For the text-containing cell, return its midpoint in [X, Y] coordinate format. 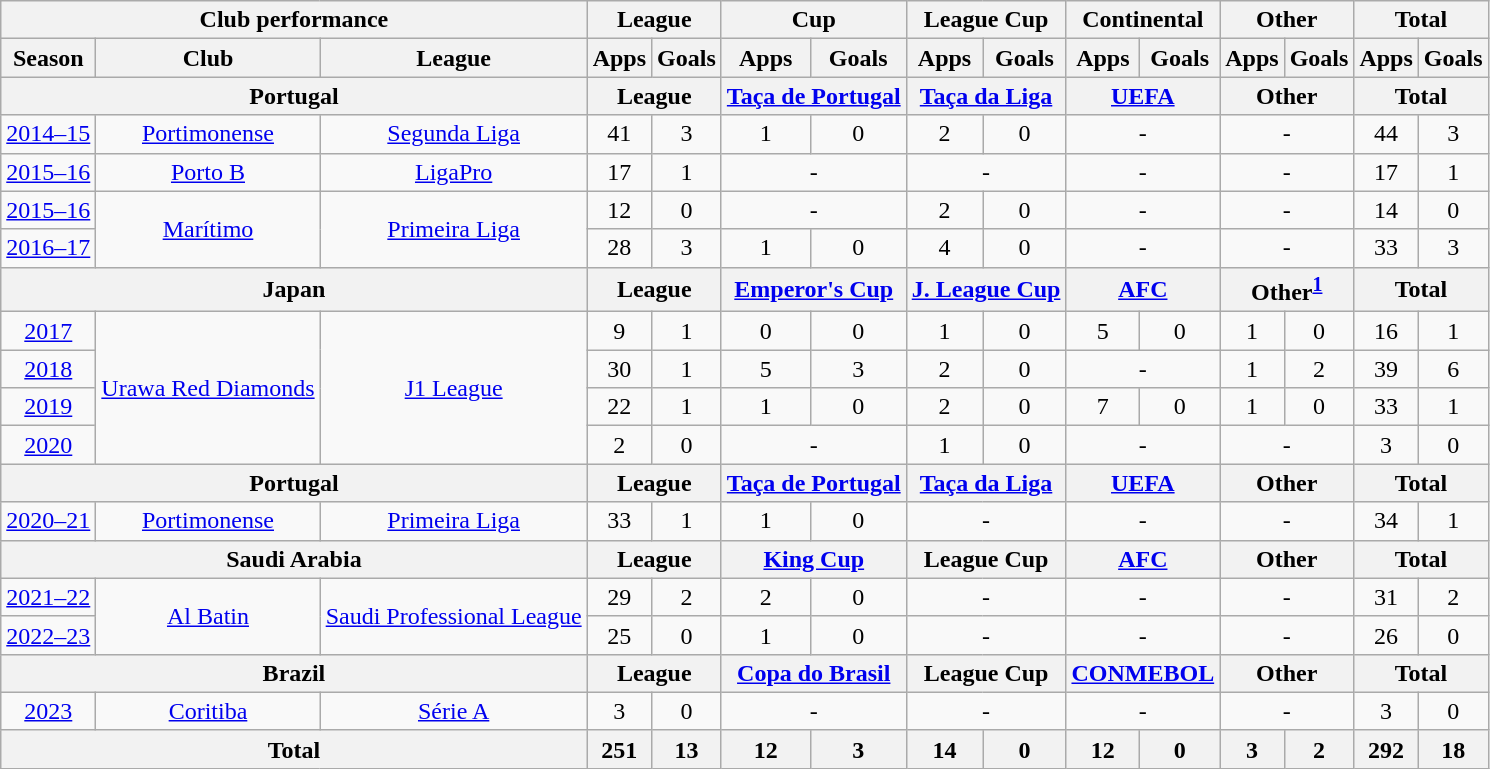
22 [619, 407]
2020–21 [48, 521]
Other1 [1287, 290]
29 [619, 597]
28 [619, 248]
Cup [814, 20]
Saudi Professional League [454, 616]
Al Batin [208, 616]
18 [1453, 749]
2016–17 [48, 248]
Porto B [208, 172]
Urawa Red Diamonds [208, 388]
CONMEBOL [1143, 673]
25 [619, 635]
Season [48, 58]
Japan [294, 290]
13 [687, 749]
16 [1386, 331]
Club performance [294, 20]
2019 [48, 407]
44 [1386, 134]
Coritiba [208, 711]
34 [1386, 521]
Série A [454, 711]
Brazil [294, 673]
Marítimo [208, 229]
4 [944, 248]
2023 [48, 711]
2014–15 [48, 134]
Saudi Arabia [294, 559]
251 [619, 749]
2020 [48, 445]
2021–22 [48, 597]
2022–23 [48, 635]
41 [619, 134]
Copa do Brasil [814, 673]
King Cup [814, 559]
39 [1386, 369]
2017 [48, 331]
Continental [1143, 20]
31 [1386, 597]
292 [1386, 749]
Club [208, 58]
Emperor's Cup [814, 290]
J1 League [454, 388]
26 [1386, 635]
2018 [48, 369]
7 [1103, 407]
6 [1453, 369]
LigaPro [454, 172]
30 [619, 369]
J. League Cup [986, 290]
9 [619, 331]
Segunda Liga [454, 134]
